Search for the cell housing the specified text and yield its (x, y) center coordinate. 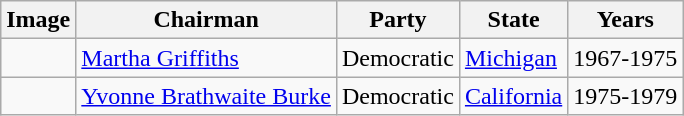
Chairman (206, 20)
State (513, 20)
Party (398, 20)
1975-1979 (626, 96)
California (513, 96)
Michigan (513, 58)
Years (626, 20)
Martha Griffiths (206, 58)
Yvonne Brathwaite Burke (206, 96)
Image (38, 20)
1967-1975 (626, 58)
